Provide the (X, Y) coordinate of the cell's center where the given text is located.  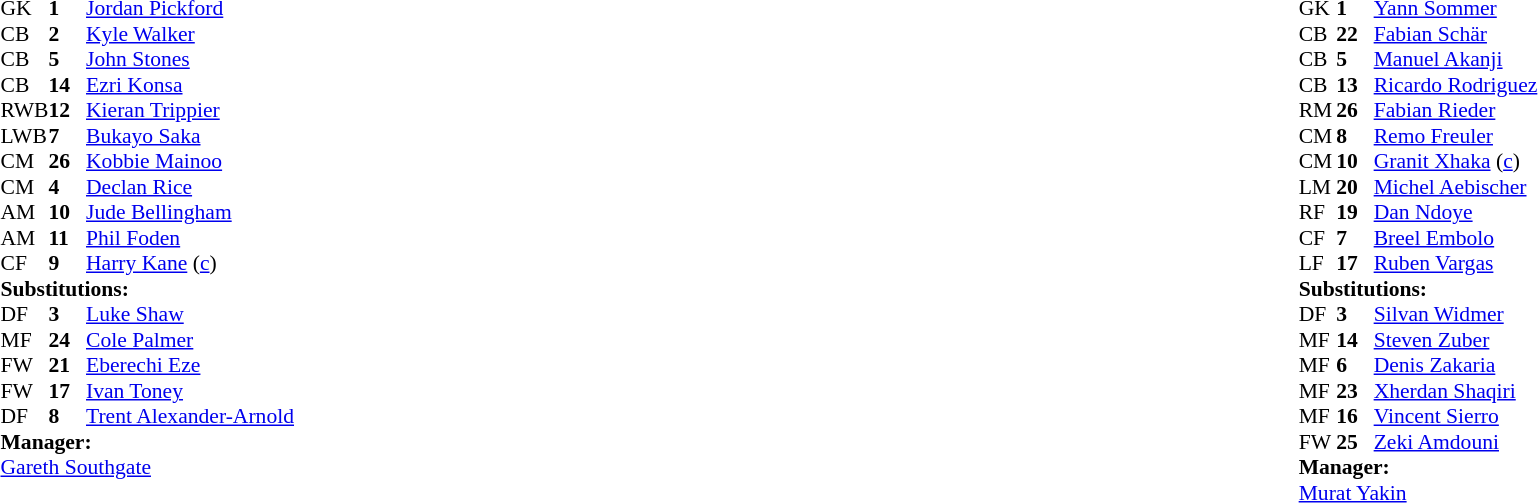
19 (1355, 213)
Declan Rice (190, 187)
Steven Zuber (1456, 340)
RM (1318, 111)
21 (67, 365)
RWB (24, 111)
Dan Ndoye (1456, 213)
12 (67, 111)
RF (1318, 213)
Luke Shaw (190, 315)
Fabian Schär (1456, 34)
Ivan Toney (190, 391)
20 (1355, 187)
Kyle Walker (190, 34)
13 (1355, 85)
Vincent Sierro (1456, 417)
2 (67, 34)
Bukayo Saka (190, 136)
Ezri Konsa (190, 85)
Trent Alexander-Arnold (190, 417)
Silvan Widmer (1456, 315)
John Stones (190, 59)
22 (1355, 34)
25 (1355, 442)
Jude Bellingham (190, 213)
Harry Kane (c) (190, 263)
Remo Freuler (1456, 136)
LF (1318, 263)
Michel Aebischer (1456, 187)
Manuel Akanji (1456, 59)
9 (67, 263)
Cole Palmer (190, 340)
Phil Foden (190, 238)
11 (67, 238)
Zeki Amdouni (1456, 442)
LWB (24, 136)
23 (1355, 391)
LM (1318, 187)
Ruben Vargas (1456, 263)
Ricardo Rodriguez (1456, 85)
Eberechi Eze (190, 365)
Fabian Rieder (1456, 111)
Kieran Trippier (190, 111)
Gareth Southgate (147, 467)
Breel Embolo (1456, 238)
4 (67, 187)
24 (67, 340)
16 (1355, 417)
6 (1355, 365)
Xherdan Shaqiri (1456, 391)
Denis Zakaria (1456, 365)
Granit Xhaka (c) (1456, 161)
Kobbie Mainoo (190, 161)
